Locate the cell with the specified text and output its [x, y] center coordinate. 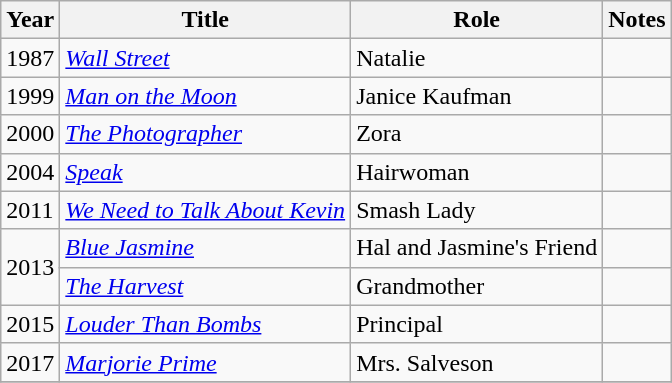
2013 [30, 267]
The Harvest [206, 286]
2000 [30, 134]
Speak [206, 172]
Role [477, 20]
Man on the Moon [206, 96]
We Need to Talk About Kevin [206, 210]
Mrs. Salveson [477, 362]
Zora [477, 134]
Year [30, 20]
Smash Lady [477, 210]
Natalie [477, 58]
The Photographer [206, 134]
Hairwoman [477, 172]
Marjorie Prime [206, 362]
2011 [30, 210]
Title [206, 20]
2017 [30, 362]
Hal and Jasmine's Friend [477, 248]
Grandmother [477, 286]
Wall Street [206, 58]
Blue Jasmine [206, 248]
Louder Than Bombs [206, 324]
Principal [477, 324]
Janice Kaufman [477, 96]
2015 [30, 324]
2004 [30, 172]
1999 [30, 96]
Notes [637, 20]
1987 [30, 58]
